Output the (x, y) coordinate of the center of the cell containing the given text.  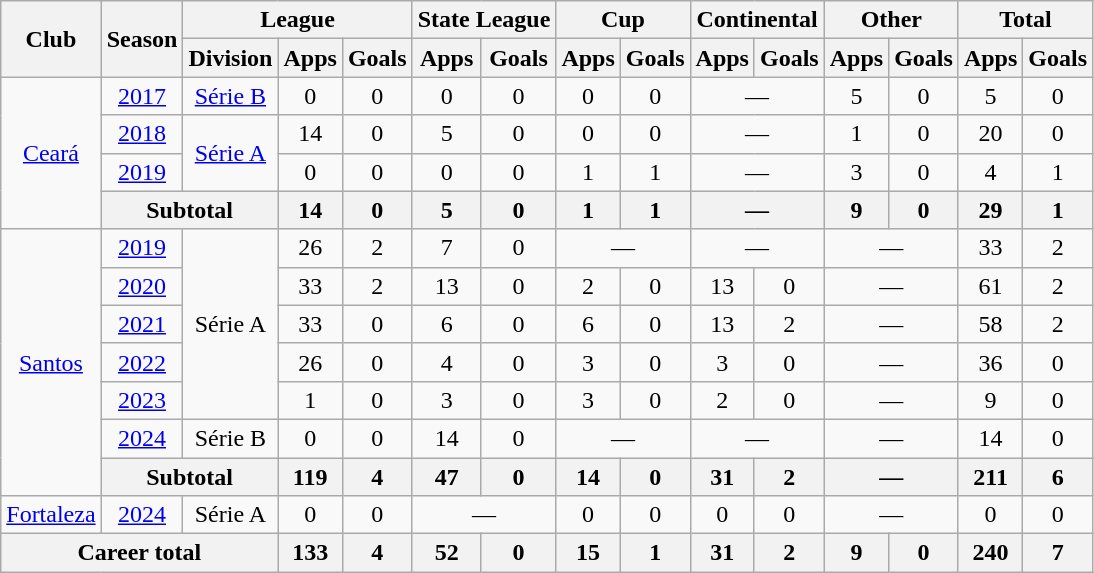
Cup (623, 20)
Career total (140, 553)
League (298, 20)
Total (1025, 20)
Division (230, 58)
240 (990, 553)
211 (990, 477)
61 (990, 286)
2021 (142, 324)
Ceará (51, 153)
29 (990, 210)
20 (990, 134)
Season (142, 39)
133 (310, 553)
Other (891, 20)
State League (484, 20)
2018 (142, 134)
58 (990, 324)
2017 (142, 96)
47 (446, 477)
2022 (142, 362)
Fortaleza (51, 515)
15 (588, 553)
Santos (51, 362)
Club (51, 39)
2023 (142, 400)
Continental (757, 20)
2020 (142, 286)
36 (990, 362)
52 (446, 553)
119 (310, 477)
